Find where the given text appears and provide that cell's center as [X, Y] coordinate. 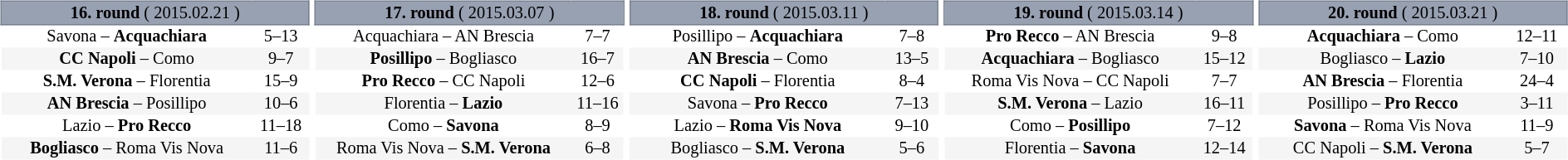
CC Napoli – Como [126, 60]
15–12 [1224, 60]
Florentia – Savona [1070, 149]
5–13 [281, 36]
Posillipo – Acquachiara [757, 36]
Pro Recco – AN Brescia [1070, 36]
Pro Recco – CC Napoli [443, 81]
Florentia – Lazio [443, 104]
19. round ( 2015.03.14 ) [1098, 12]
AN Brescia – Como [757, 60]
Acquachiara – Como [1384, 36]
Savona – Acquachiara [126, 36]
CC Napoli – S.M. Verona [1384, 149]
5–6 [912, 149]
7–13 [912, 104]
Roma Vis Nova – S.M. Verona [443, 149]
15–9 [281, 81]
11–9 [1536, 126]
S.M. Verona – Lazio [1070, 104]
9–7 [281, 60]
16–7 [598, 60]
16–11 [1224, 104]
Bogliasco – Lazio [1384, 60]
Lazio – Pro Recco [126, 126]
7–10 [1536, 60]
5–7 [1536, 149]
CC Napoli – Florentia [757, 81]
20. round ( 2015.03.21 ) [1414, 12]
7–12 [1224, 126]
Acquachiara – AN Brescia [443, 36]
11–16 [598, 104]
13–5 [912, 60]
Savona – Pro Recco [757, 104]
9–10 [912, 126]
18. round ( 2015.03.11 ) [784, 12]
Lazio – Roma Vis Nova [757, 126]
12–14 [1224, 149]
Posillipo – Bogliasco [443, 60]
8–4 [912, 81]
11–6 [281, 149]
Roma Vis Nova – CC Napoli [1070, 81]
9–8 [1224, 36]
Acquachiara – Bogliasco [1070, 60]
Como – Savona [443, 126]
17. round ( 2015.03.07 ) [470, 12]
8–9 [598, 126]
7–8 [912, 36]
16. round ( 2015.02.21 ) [154, 12]
6–8 [598, 149]
Como – Posillipo [1070, 126]
AN Brescia – Posillipo [126, 104]
Posillipo – Pro Recco [1384, 104]
AN Brescia – Florentia [1384, 81]
12–11 [1536, 36]
12–6 [598, 81]
11–18 [281, 126]
Savona – Roma Vis Nova [1384, 126]
S.M. Verona – Florentia [126, 81]
24–4 [1536, 81]
Bogliasco – S.M. Verona [757, 149]
Bogliasco – Roma Vis Nova [126, 149]
3–11 [1536, 104]
10–6 [281, 104]
